Locate the cell with the specified text and output its (X, Y) center coordinate. 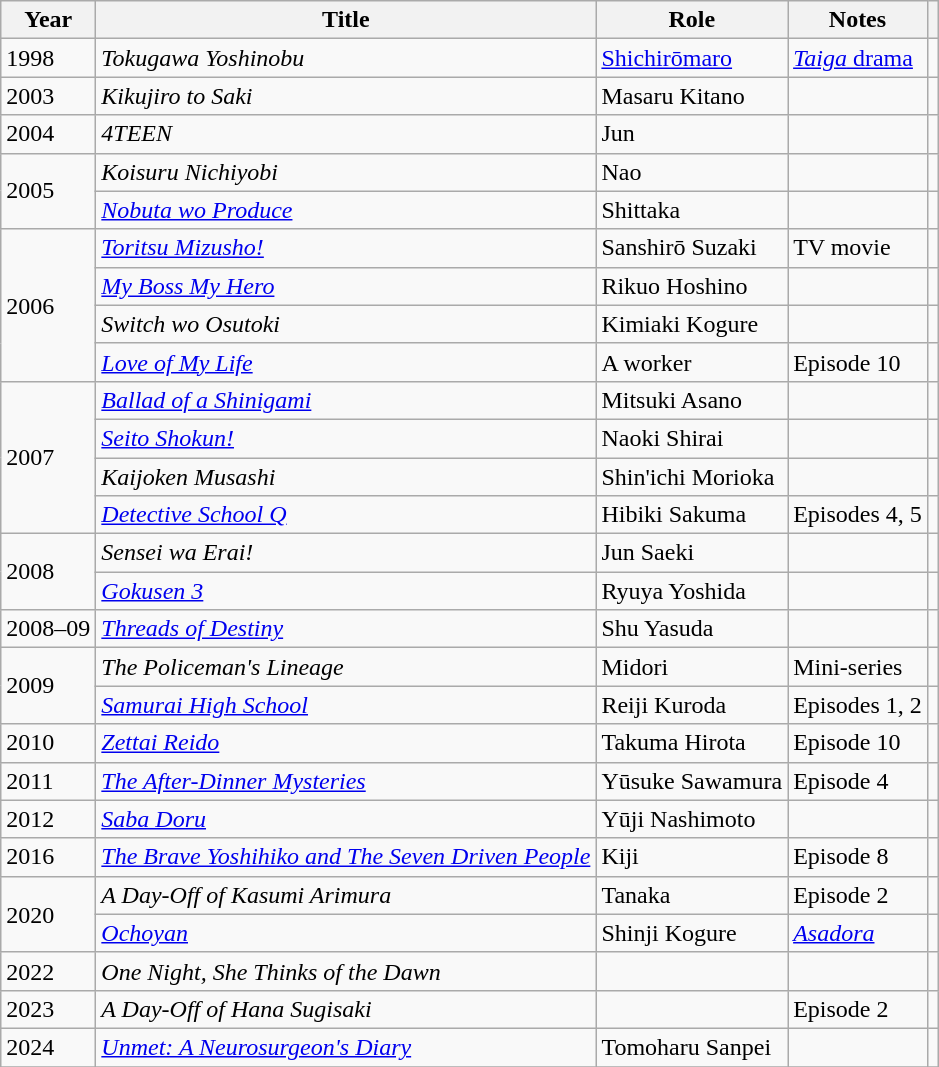
Unmet: A Neurosurgeon's Diary (346, 1047)
Yūsuke Sawamura (692, 781)
Tanaka (692, 895)
Threads of Destiny (346, 629)
Reiji Kuroda (692, 705)
Midori (692, 667)
Switch wo Osutoki (346, 324)
Sanshirō Suzaki (692, 248)
One Night, She Thinks of the Dawn (346, 971)
2020 (48, 914)
Koisuru Nichiyobi (346, 172)
2008–09 (48, 629)
1998 (48, 58)
Nobuta wo Produce (346, 210)
The Policeman's Lineage (346, 667)
Sensei wa Erai! (346, 553)
Kikujiro to Saki (346, 96)
Mitsuki Asano (692, 400)
Samurai High School (346, 705)
Ballad of a Shinigami (346, 400)
Title (346, 20)
Detective School Q (346, 515)
Masaru Kitano (692, 96)
Taiga drama (858, 58)
TV movie (858, 248)
2024 (48, 1047)
Nao (692, 172)
Shin'ichi Morioka (692, 477)
Role (692, 20)
Episode 4 (858, 781)
2023 (48, 1009)
Shinji Kogure (692, 933)
Jun (692, 134)
Ryuya Yoshida (692, 591)
Kaijoken Musashi (346, 477)
Asadora (858, 933)
The Brave Yoshihiko and The Seven Driven People (346, 857)
2012 (48, 819)
Shu Yasuda (692, 629)
The After-Dinner Mysteries (346, 781)
2003 (48, 96)
Saba Doru (346, 819)
2022 (48, 971)
Mini-series (858, 667)
Toritsu Mizusho! (346, 248)
2005 (48, 191)
2008 (48, 572)
Shichirōmaro (692, 58)
Kiji (692, 857)
A Day-Off of Hana Sugisaki (346, 1009)
Shittaka (692, 210)
2016 (48, 857)
Hibiki Sakuma (692, 515)
Yūji Nashimoto (692, 819)
2006 (48, 305)
2009 (48, 686)
Rikuo Hoshino (692, 286)
Jun Saeki (692, 553)
Zettai Reido (346, 743)
A Day-Off of Kasumi Arimura (346, 895)
Tokugawa Yoshinobu (346, 58)
My Boss My Hero (346, 286)
Year (48, 20)
Notes (858, 20)
Love of My Life (346, 362)
2007 (48, 457)
2011 (48, 781)
2004 (48, 134)
Takuma Hirota (692, 743)
Kimiaki Kogure (692, 324)
A worker (692, 362)
Episodes 1, 2 (858, 705)
4TEEN (346, 134)
Tomoharu Sanpei (692, 1047)
Gokusen 3 (346, 591)
Ochoyan (346, 933)
Episodes 4, 5 (858, 515)
Episode 8 (858, 857)
2010 (48, 743)
Naoki Shirai (692, 438)
Seito Shokun! (346, 438)
